Identify which cell holds the provided text, then report its [X, Y] central coordinate. 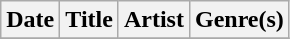
Date [30, 20]
Genre(s) [239, 20]
Title [90, 20]
Artist [154, 20]
